Locate the cell with the specified text and output its [x, y] center coordinate. 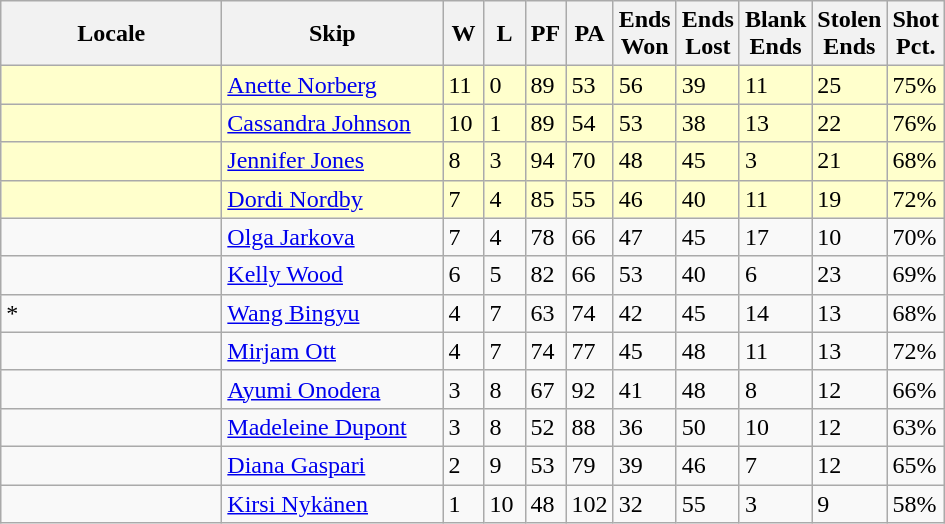
94 [546, 161]
Ends Won [644, 34]
65% [916, 465]
77 [590, 351]
50 [708, 427]
36 [644, 427]
23 [850, 275]
42 [644, 313]
Jennifer Jones [332, 161]
Wang Bingyu [332, 313]
70% [916, 237]
Kirsi Nykänen [332, 503]
19 [850, 199]
32 [644, 503]
76% [916, 123]
22 [850, 123]
Kelly Wood [332, 275]
Locale [112, 34]
82 [546, 275]
54 [590, 123]
Skip [332, 34]
Diana Gaspari [332, 465]
Ends Lost [708, 34]
L [504, 34]
79 [590, 465]
PA [590, 34]
17 [775, 237]
58% [916, 503]
85 [546, 199]
2 [464, 465]
Cassandra Johnson [332, 123]
67 [546, 389]
5 [504, 275]
63 [546, 313]
25 [850, 85]
Olga Jarkova [332, 237]
PF [546, 34]
75% [916, 85]
66% [916, 389]
56 [644, 85]
70 [590, 161]
Blank Ends [775, 34]
Ayumi Onodera [332, 389]
Mirjam Ott [332, 351]
52 [546, 427]
38 [708, 123]
* [112, 313]
14 [775, 313]
69% [916, 275]
W [464, 34]
Dordi Nordby [332, 199]
88 [590, 427]
Shot Pct. [916, 34]
102 [590, 503]
Stolen Ends [850, 34]
Madeleine Dupont [332, 427]
Anette Norberg [332, 85]
92 [590, 389]
63% [916, 427]
0 [504, 85]
47 [644, 237]
78 [546, 237]
21 [850, 161]
41 [644, 389]
